Output the [X, Y] coordinate of the center of the cell containing the given text.  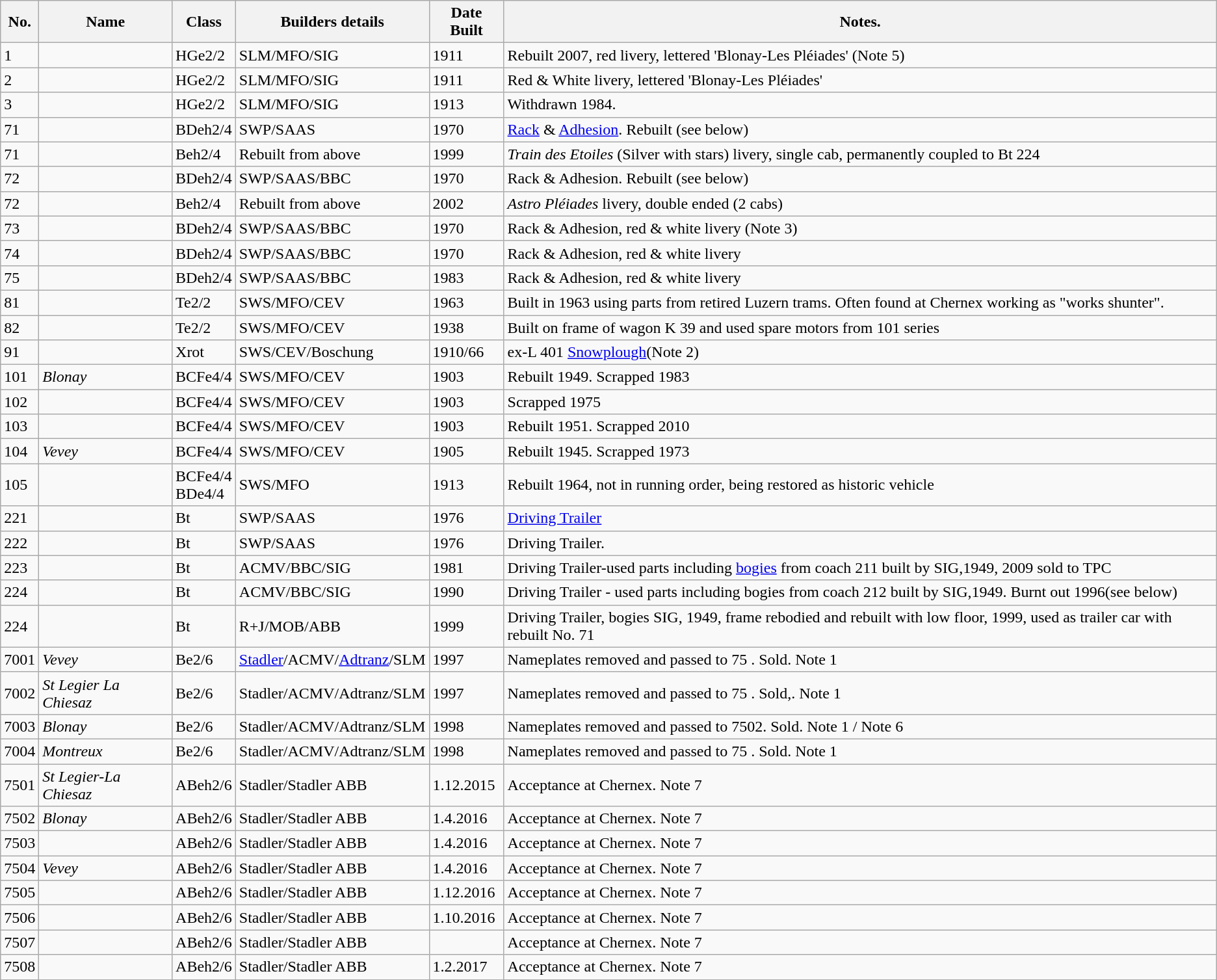
3 [20, 105]
Rebuilt 1951. Scrapped 2010 [860, 427]
1910/66 [467, 352]
2 [20, 80]
7508 [20, 967]
1 [20, 55]
7501 [20, 784]
7505 [20, 893]
Driving Trailer. [860, 543]
Nameplates removed and passed to 75 . Sold,. Note 1 [860, 693]
7502 [20, 819]
74 [20, 253]
222 [20, 543]
81 [20, 302]
St Legier-La Chiesaz [105, 784]
1905 [467, 451]
Train des Etoiles (Silver with stars) livery, single cab, permanently coupled to Bt 224 [860, 154]
Driving Trailer, bogies SIG, 1949, frame rebodied and rebuilt with low floor, 1999, used as trailer car with rebuilt No. 71 [860, 626]
1.12.2015 [467, 784]
101 [20, 377]
Xrot [204, 352]
91 [20, 352]
Built in 1963 using parts from retired Luzern trams. Often found at Chernex working as "works shunter". [860, 302]
Rebuilt 2007, red livery, lettered 'Blonay-Les Pléiades' (Note 5) [860, 55]
St Legier La Chiesaz [105, 693]
7504 [20, 868]
SWS/CEV/Boschung [332, 352]
Builders details [332, 22]
102 [20, 402]
R+J/MOB/ABB [332, 626]
7004 [20, 751]
Date Built [467, 22]
Driving Trailer [860, 518]
Notes. [860, 22]
Withdrawn 1984. [860, 105]
1.2.2017 [467, 967]
2002 [467, 204]
Scrapped 1975 [860, 402]
1.10.2016 [467, 918]
104 [20, 451]
1990 [467, 592]
1.12.2016 [467, 893]
Nameplates removed and passed to 7502. Sold. Note 1 / Note 6 [860, 726]
7003 [20, 726]
ex-L 401 Snowplough(Note 2) [860, 352]
BCFe4/4BDe4/4 [204, 485]
103 [20, 427]
Red & White livery, lettered 'Blonay-Les Pléiades' [860, 80]
Rebuilt 1949. Scrapped 1983 [860, 377]
Driving Trailer - used parts including bogies from coach 212 built by SIG,1949. Burnt out 1996(see below) [860, 592]
1981 [467, 568]
Built on frame of wagon K 39 and used spare motors from 101 series [860, 327]
7506 [20, 918]
SWS/MFO [332, 485]
Name [105, 22]
1938 [467, 327]
1983 [467, 278]
No. [20, 22]
105 [20, 485]
1963 [467, 302]
7001 [20, 659]
82 [20, 327]
73 [20, 228]
75 [20, 278]
221 [20, 518]
7002 [20, 693]
Rebuilt 1945. Scrapped 1973 [860, 451]
7503 [20, 843]
Rebuilt 1964, not in running order, being restored as historic vehicle [860, 485]
Driving Trailer-used parts including bogies from coach 211 built by SIG,1949, 2009 sold to TPC [860, 568]
7507 [20, 942]
Astro Pléiades livery, double ended (2 cabs) [860, 204]
223 [20, 568]
Class [204, 22]
Rack & Adhesion, red & white livery (Note 3) [860, 228]
Montreux [105, 751]
